Provide the [x, y] coordinate of the cell's center where the given text is located.  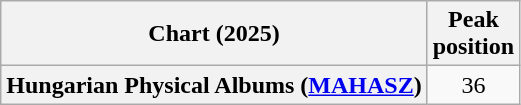
Hungarian Physical Albums (MAHASZ) [214, 85]
Peak position [473, 34]
Chart (2025) [214, 34]
36 [473, 85]
